Provide the (X, Y) coordinate of the cell's center where the given text is located.  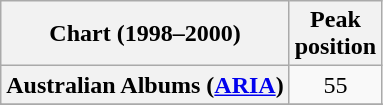
Australian Albums (ARIA) (145, 85)
Peakposition (335, 34)
55 (335, 85)
Chart (1998–2000) (145, 34)
